Return [X, Y] of the center of cell containing provided text 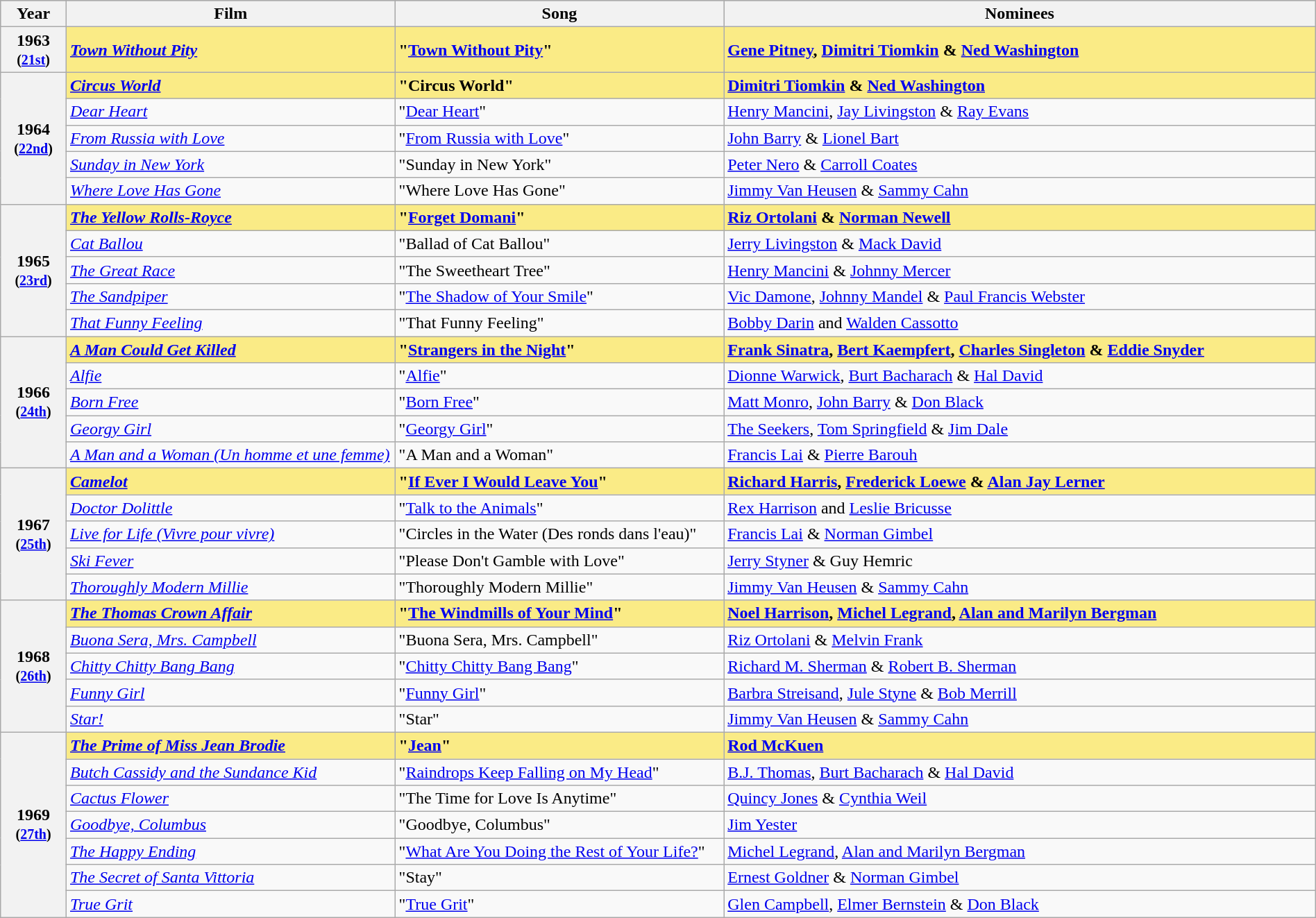
Jim Yester [1020, 825]
The Happy Ending [230, 851]
"Funny Girl" [559, 692]
Jerry Styner & Guy Hemric [1020, 561]
"Raindrops Keep Falling on My Head" [559, 772]
"Town Without Pity" [559, 50]
Rod McKuen [1020, 745]
"Where Love Has Gone" [559, 191]
Noel Harrison, Michel Legrand, Alan and Marilyn Bergman [1020, 613]
Michel Legrand, Alan and Marilyn Bergman [1020, 851]
Quincy Jones & Cynthia Weil [1020, 799]
B.J. Thomas, Burt Bacharach & Hal David [1020, 772]
Ernest Goldner & Norman Gimbel [1020, 878]
"Circles in the Water (Des ronds dans l'eau)" [559, 534]
Where Love Has Gone [230, 191]
The Secret of Santa Vittoria [230, 878]
Butch Cassidy and the Sundance Kid [230, 772]
Georgy Girl [230, 429]
The Thomas Crown Affair [230, 613]
Year [33, 14]
Glen Campbell, Elmer Bernstein & Don Black [1020, 904]
Matt Monro, John Barry & Don Black [1020, 402]
The Seekers, Tom Springfield & Jim Dale [1020, 429]
Born Free [230, 402]
Dimitri Tiomkin & Ned Washington [1020, 85]
Funny Girl [230, 692]
"The Windmills of Your Mind" [559, 613]
Vic Damone, Johnny Mandel & Paul Francis Webster [1020, 296]
Peter Nero & Carroll Coates [1020, 164]
"That Funny Feeling" [559, 323]
Alfie [230, 376]
John Barry & Lionel Bart [1020, 138]
"Circus World" [559, 85]
Star! [230, 719]
"Jean" [559, 745]
Cactus Flower [230, 799]
1965 (23rd) [33, 270]
"Thoroughly Modern Millie" [559, 587]
Film [230, 14]
"Sunday in New York" [559, 164]
Cat Ballou [230, 244]
Ski Fever [230, 561]
The Prime of Miss Jean Brodie [230, 745]
The Great Race [230, 270]
1966 (24th) [33, 402]
From Russia with Love [230, 138]
1967 (25th) [33, 534]
Jerry Livingston & Mack David [1020, 244]
1964 (22nd) [33, 138]
"Goodbye, Columbus" [559, 825]
Doctor Dolittle [230, 508]
That Funny Feeling [230, 323]
"Born Free" [559, 402]
Nominees [1020, 14]
Circus World [230, 85]
Thoroughly Modern Millie [230, 587]
The Sandpiper [230, 296]
Rex Harrison and Leslie Bricusse [1020, 508]
The Yellow Rolls-Royce [230, 217]
"Forget Domani" [559, 217]
Town Without Pity [230, 50]
Francis Lai & Norman Gimbel [1020, 534]
"Strangers in the Night" [559, 349]
"The Time for Love Is Anytime" [559, 799]
"Georgy Girl" [559, 429]
Chitty Chitty Bang Bang [230, 666]
"Dear Heart" [559, 112]
"Stay" [559, 878]
True Grit [230, 904]
"Alfie" [559, 376]
"A Man and a Woman" [559, 455]
A Man Could Get Killed [230, 349]
"The Sweetheart Tree" [559, 270]
Camelot [230, 482]
Dionne Warwick, Burt Bacharach & Hal David [1020, 376]
"What Are You Doing the Rest of Your Life?" [559, 851]
A Man and a Woman (Un homme et une femme) [230, 455]
Richard Harris, Frederick Loewe & Alan Jay Lerner [1020, 482]
"True Grit" [559, 904]
Gene Pitney, Dimitri Tiomkin & Ned Washington [1020, 50]
Sunday in New York [230, 164]
Dear Heart [230, 112]
Henry Mancini, Jay Livingston & Ray Evans [1020, 112]
"The Shadow of Your Smile" [559, 296]
Frank Sinatra, Bert Kaempfert, Charles Singleton & Eddie Snyder [1020, 349]
Riz Ortolani & Norman Newell [1020, 217]
Live for Life (Vivre pour vivre) [230, 534]
Riz Ortolani & Melvin Frank [1020, 640]
Bobby Darin and Walden Cassotto [1020, 323]
"Chitty Chitty Bang Bang" [559, 666]
"Ballad of Cat Ballou" [559, 244]
Barbra Streisand, Jule Styne & Bob Merrill [1020, 692]
"Please Don't Gamble with Love" [559, 561]
"Talk to the Animals" [559, 508]
Richard M. Sherman & Robert B. Sherman [1020, 666]
Goodbye, Columbus [230, 825]
"If Ever I Would Leave You" [559, 482]
"Buona Sera, Mrs. Campbell" [559, 640]
Francis Lai & Pierre Barouh [1020, 455]
Song [559, 14]
Henry Mancini & Johnny Mercer [1020, 270]
1968 (26th) [33, 666]
1969 (27th) [33, 824]
"Star" [559, 719]
"From Russia with Love" [559, 138]
Buona Sera, Mrs. Campbell [230, 640]
1963 (21st) [33, 50]
